Provide the (x, y) coordinate of the cell's center where the given text is located.  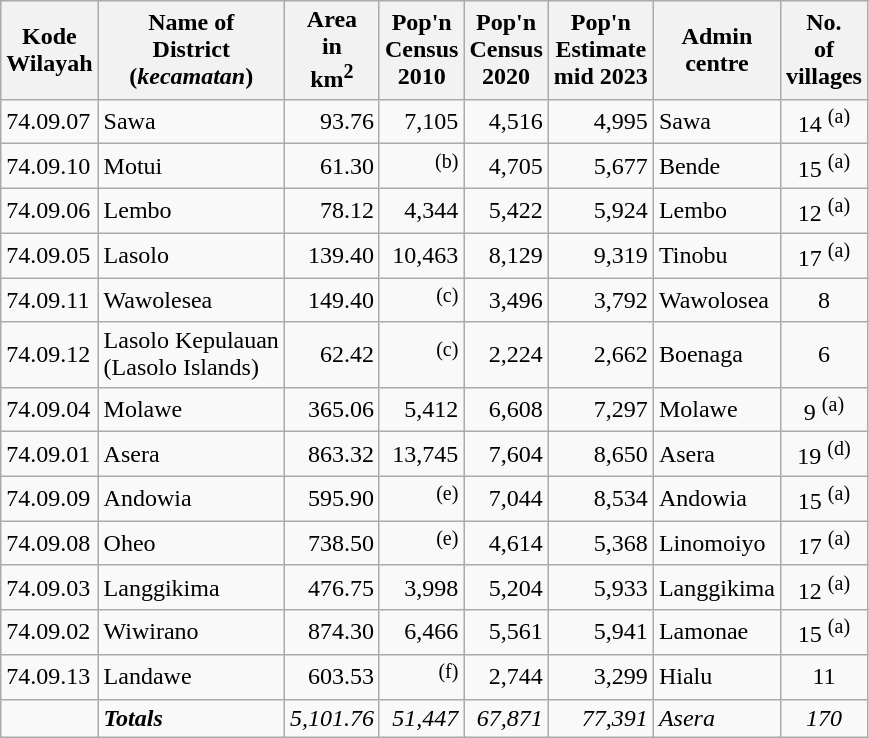
Tinobu (716, 256)
7,044 (506, 498)
5,561 (506, 632)
365.06 (332, 410)
4,705 (506, 166)
3,792 (600, 300)
51,447 (421, 718)
74.09.11 (50, 300)
8,650 (600, 454)
74.09.05 (50, 256)
7,604 (506, 454)
5,677 (600, 166)
139.40 (332, 256)
3,299 (600, 676)
4,344 (421, 210)
Pop'nCensus2020 (506, 50)
Lasolo Kepulauan (Lasolo Islands) (191, 354)
62.42 (332, 354)
13,745 (421, 454)
8 (824, 300)
74.09.13 (50, 676)
3,998 (421, 588)
(f) (421, 676)
74.09.04 (50, 410)
Lamonae (716, 632)
Motui (191, 166)
10,463 (421, 256)
7,297 (600, 410)
77,391 (600, 718)
9,319 (600, 256)
8,534 (600, 498)
74.09.06 (50, 210)
No.ofvillages (824, 50)
9 (a) (824, 410)
5,941 (600, 632)
5,101.76 (332, 718)
5,422 (506, 210)
74.09.02 (50, 632)
Lasolo (191, 256)
Wawolosea (716, 300)
93.76 (332, 122)
170 (824, 718)
Area in km2 (332, 50)
Linomoiyo (716, 544)
5,412 (421, 410)
Hialu (716, 676)
738.50 (332, 544)
Admincentre (716, 50)
11 (824, 676)
2,744 (506, 676)
8,129 (506, 256)
Landawe (191, 676)
Bende (716, 166)
74.09.03 (50, 588)
67,871 (506, 718)
874.30 (332, 632)
595.90 (332, 498)
74.09.12 (50, 354)
Kode Wilayah (50, 50)
4,614 (506, 544)
2,224 (506, 354)
Pop'nEstimatemid 2023 (600, 50)
Oheo (191, 544)
Wawolesea (191, 300)
603.53 (332, 676)
Pop'nCensus2010 (421, 50)
78.12 (332, 210)
5,368 (600, 544)
5,204 (506, 588)
6 (824, 354)
74.09.10 (50, 166)
74.09.01 (50, 454)
14 (a) (824, 122)
Boenaga (716, 354)
6,608 (506, 410)
6,466 (421, 632)
Name ofDistrict(kecamatan) (191, 50)
4,995 (600, 122)
149.40 (332, 300)
863.32 (332, 454)
5,924 (600, 210)
Totals (191, 718)
7,105 (421, 122)
4,516 (506, 122)
74.09.08 (50, 544)
61.30 (332, 166)
2,662 (600, 354)
74.09.09 (50, 498)
74.09.07 (50, 122)
(b) (421, 166)
19 (d) (824, 454)
5,933 (600, 588)
476.75 (332, 588)
Wiwirano (191, 632)
3,496 (506, 300)
